From the cell containing the given text, extract its center point as (x, y) coordinate. 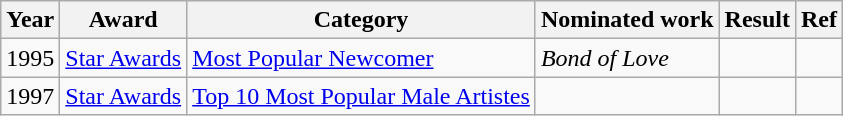
Award (124, 20)
1995 (30, 58)
Year (30, 20)
Top 10 Most Popular Male Artistes (362, 96)
Bond of Love (627, 58)
Nominated work (627, 20)
Category (362, 20)
1997 (30, 96)
Result (757, 20)
Ref (818, 20)
Most Popular Newcomer (362, 58)
